Capture the cell that displays the provided text and extract its [x, y] central coordinate. 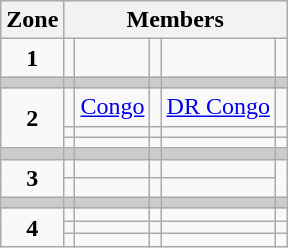
4 [32, 227]
1 [32, 58]
DR Congo [218, 107]
Members [176, 20]
Congo [112, 107]
Zone [32, 20]
2 [32, 118]
3 [32, 178]
